Scan for the cell matching the given text and deliver its [X, Y] coordinate at center. 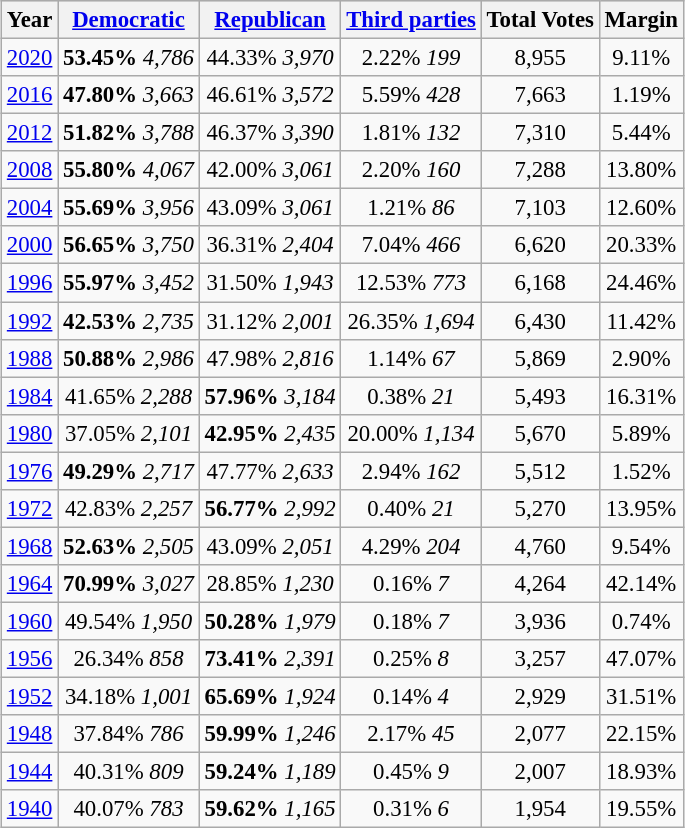
5,670 [540, 433]
1968 [30, 546]
1.81% 132 [411, 133]
20.00% 1,134 [411, 433]
1960 [30, 621]
2.90% [641, 358]
6,620 [540, 245]
19.55% [641, 809]
7,310 [540, 133]
37.84% 786 [129, 734]
2,007 [540, 772]
0.74% [641, 621]
1940 [30, 809]
7,663 [540, 95]
1.21% 86 [411, 208]
22.15% [641, 734]
Republican [270, 20]
2.22% 199 [411, 58]
1972 [30, 509]
24.46% [641, 283]
5,270 [540, 509]
1988 [30, 358]
59.24% 1,189 [270, 772]
34.18% 1,001 [129, 697]
49.54% 1,950 [129, 621]
47.07% [641, 659]
1976 [30, 471]
12.53% 773 [411, 283]
46.37% 3,390 [270, 133]
Total Votes [540, 20]
55.69% 3,956 [129, 208]
43.09% 2,051 [270, 546]
9.54% [641, 546]
13.80% [641, 170]
1996 [30, 283]
49.29% 2,717 [129, 471]
1980 [30, 433]
3,257 [540, 659]
37.05% 2,101 [129, 433]
5,493 [540, 396]
7,103 [540, 208]
6,168 [540, 283]
3,936 [540, 621]
42.83% 2,257 [129, 509]
16.31% [641, 396]
5.89% [641, 433]
7.04% 466 [411, 245]
47.77% 2,633 [270, 471]
56.65% 3,750 [129, 245]
1,954 [540, 809]
7,288 [540, 170]
1948 [30, 734]
Year [30, 20]
0.45% 9 [411, 772]
46.61% 3,572 [270, 95]
0.16% 7 [411, 584]
6,430 [540, 321]
4,264 [540, 584]
2012 [30, 133]
56.77% 2,992 [270, 509]
5.59% 428 [411, 95]
42.00% 3,061 [270, 170]
2016 [30, 95]
43.09% 3,061 [270, 208]
1.14% 67 [411, 358]
2.17% 45 [411, 734]
65.69% 1,924 [270, 697]
2,077 [540, 734]
26.35% 1,694 [411, 321]
5,869 [540, 358]
40.31% 809 [129, 772]
26.34% 858 [129, 659]
42.14% [641, 584]
73.41% 2,391 [270, 659]
1992 [30, 321]
40.07% 783 [129, 809]
59.99% 1,246 [270, 734]
18.93% [641, 772]
0.14% 4 [411, 697]
53.45% 4,786 [129, 58]
47.98% 2,816 [270, 358]
2.20% 160 [411, 170]
55.97% 3,452 [129, 283]
57.96% 3,184 [270, 396]
5.44% [641, 133]
42.95% 2,435 [270, 433]
0.25% 8 [411, 659]
4.29% 204 [411, 546]
0.31% 6 [411, 809]
2020 [30, 58]
0.38% 21 [411, 396]
47.80% 3,663 [129, 95]
41.65% 2,288 [129, 396]
4,760 [540, 546]
13.95% [641, 509]
0.18% 7 [411, 621]
31.12% 2,001 [270, 321]
Margin [641, 20]
9.11% [641, 58]
31.50% 1,943 [270, 283]
55.80% 4,067 [129, 170]
1.19% [641, 95]
44.33% 3,970 [270, 58]
28.85% 1,230 [270, 584]
52.63% 2,505 [129, 546]
5,512 [540, 471]
1944 [30, 772]
0.40% 21 [411, 509]
20.33% [641, 245]
Third parties [411, 20]
1984 [30, 396]
2.94% 162 [411, 471]
1.52% [641, 471]
1956 [30, 659]
70.99% 3,027 [129, 584]
1964 [30, 584]
Democratic [129, 20]
36.31% 2,404 [270, 245]
42.53% 2,735 [129, 321]
31.51% [641, 697]
2000 [30, 245]
59.62% 1,165 [270, 809]
2008 [30, 170]
50.28% 1,979 [270, 621]
1952 [30, 697]
2004 [30, 208]
50.88% 2,986 [129, 358]
8,955 [540, 58]
2,929 [540, 697]
11.42% [641, 321]
51.82% 3,788 [129, 133]
12.60% [641, 208]
